Return the [x, y] coordinate for the center point of the cell that contains the specified text.  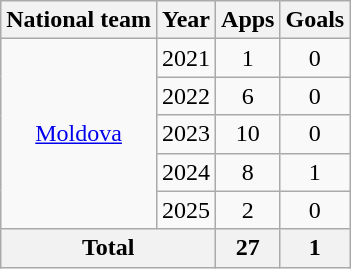
8 [248, 172]
Goals [315, 20]
Moldova [79, 134]
2024 [186, 172]
National team [79, 20]
6 [248, 96]
27 [248, 248]
Total [108, 248]
2025 [186, 210]
Year [186, 20]
10 [248, 134]
2023 [186, 134]
2 [248, 210]
2022 [186, 96]
2021 [186, 58]
Apps [248, 20]
